Scan for the cell matching the given text and deliver its (x, y) coordinate at center. 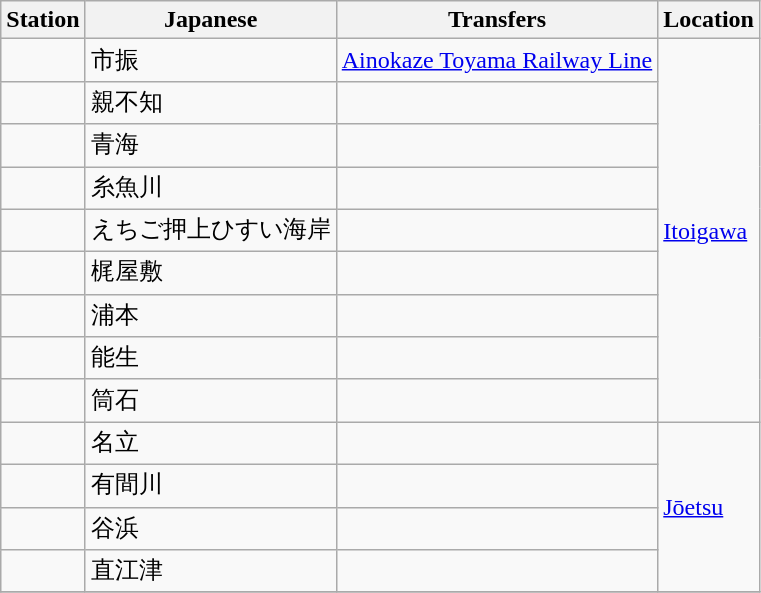
筒石 (210, 400)
Location (709, 20)
Itoigawa (709, 230)
谷浜 (210, 528)
有間川 (210, 486)
能生 (210, 358)
Station (43, 20)
Ainokaze Toyama Railway Line (497, 60)
Jōetsu (709, 507)
Japanese (210, 20)
Transfers (497, 20)
糸魚川 (210, 188)
えちご押上ひすい海岸 (210, 230)
青海 (210, 146)
市振 (210, 60)
梶屋敷 (210, 274)
直江津 (210, 572)
浦本 (210, 316)
親不知 (210, 102)
名立 (210, 444)
